Provide the (X, Y) coordinate of the cell's center where the given text is located.  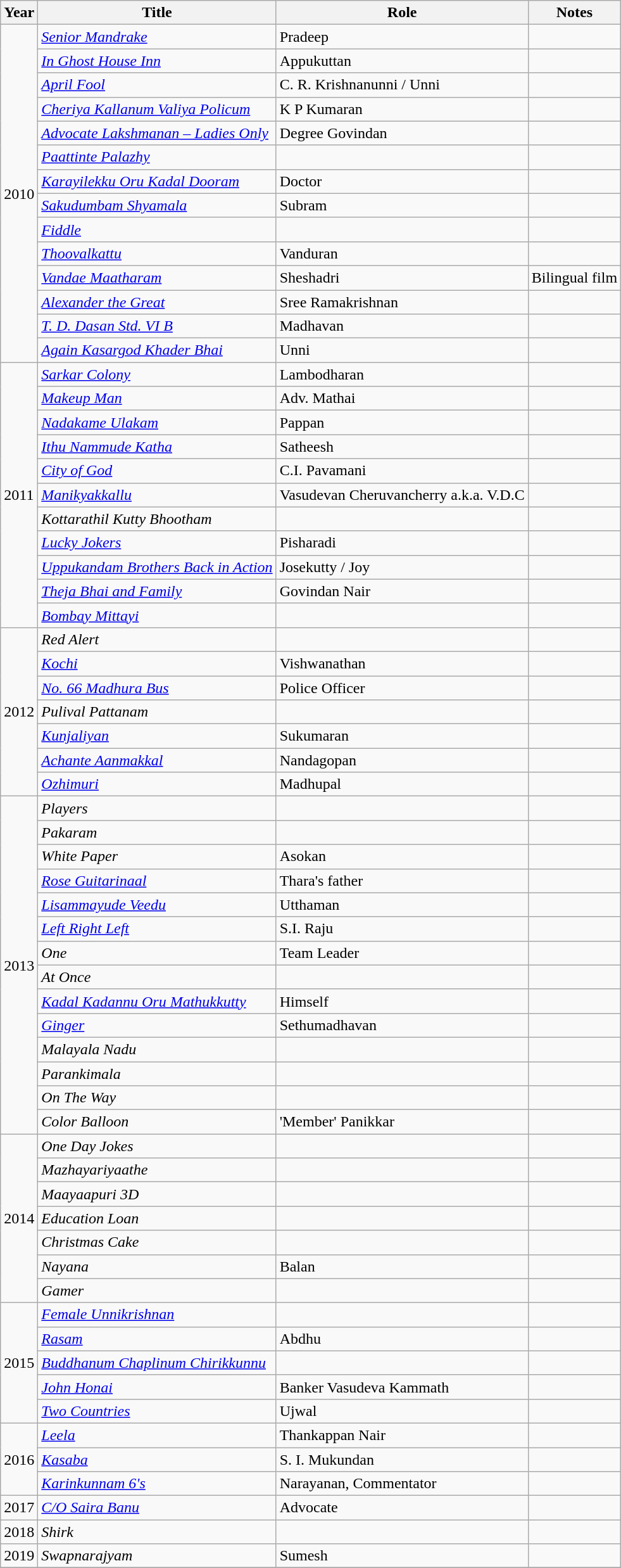
Unni (402, 350)
S. I. Mukundan (402, 1459)
Female Unnikrishnan (157, 1315)
Title (157, 13)
Adv. Mathai (402, 398)
S.I. Raju (402, 929)
White Paper (157, 857)
Buddhanum Chaplinum Chirikkunnu (157, 1363)
Theja Bhai and Family (157, 591)
Sukumaran (402, 736)
Shirk (157, 1532)
Ithu Nammude Katha (157, 447)
'Member' Panikkar (402, 1122)
Nandagopan (402, 760)
At Once (157, 977)
Parankimala (157, 1074)
Christmas Cake (157, 1242)
Balan (402, 1266)
Bilingual film (574, 277)
Josekutty / Joy (402, 567)
Govindan Nair (402, 591)
2019 (19, 1556)
On The Way (157, 1098)
2018 (19, 1532)
Cheriya Kallanum Valiya Policum (157, 109)
Mazhayariyaathe (157, 1170)
Himself (402, 1001)
Pappan (402, 423)
Role (402, 13)
Thara's father (402, 881)
C.I. Pavamani (402, 471)
John Honai (157, 1387)
Sheshadri (402, 277)
Malayala Nadu (157, 1049)
2015 (19, 1363)
T. D. Dasan Std. VI B (157, 326)
One Day Jokes (157, 1146)
Sumesh (402, 1556)
2013 (19, 966)
Gamer (157, 1291)
Nayana (157, 1266)
C/O Saira Banu (157, 1508)
Madhupal (402, 784)
Vasudevan Cheruvancherry a.k.a. V.D.C (402, 495)
Left Right Left (157, 929)
Year (19, 13)
Education Loan (157, 1218)
Again Kasargod Khader Bhai (157, 350)
Team Leader (402, 953)
Red Alert (157, 639)
Nadakame Ulakam (157, 423)
Banker Vasudeva Kammath (402, 1387)
Thankappan Nair (402, 1435)
Thoovalkattu (157, 253)
Asokan (402, 857)
No. 66 Madhura Bus (157, 687)
Abdhu (402, 1339)
Bombay Mittayi (157, 615)
2016 (19, 1459)
Sakudumbam Shyamala (157, 205)
Vanduran (402, 253)
April Fool (157, 85)
Sree Ramakrishnan (402, 302)
Swapnarajyam (157, 1556)
Pradeep (402, 37)
2017 (19, 1508)
Satheesh (402, 447)
Alexander the Great (157, 302)
One (157, 953)
K P Kumaran (402, 109)
2012 (19, 711)
Advocate Lakshmanan – Ladies Only (157, 133)
Karayilekku Oru Kadal Dooram (157, 181)
Degree Govindan (402, 133)
Makeup Man (157, 398)
Utthaman (402, 905)
Kadal Kadannu Oru Mathukkutty (157, 1001)
In Ghost House Inn (157, 61)
Rasam (157, 1339)
Advocate (402, 1508)
Karinkunnam 6's (157, 1484)
Ginger (157, 1025)
Ujwal (402, 1411)
Pulival Pattanam (157, 712)
Sethumadhavan (402, 1025)
Two Countries (157, 1411)
Lucky Jokers (157, 543)
Rose Guitarinaal (157, 881)
Sarkar Colony (157, 374)
2014 (19, 1218)
Doctor (402, 181)
City of God (157, 471)
Players (157, 808)
Vishwanathan (402, 663)
Kunjaliyan (157, 736)
Fiddle (157, 229)
2011 (19, 495)
Pisharadi (402, 543)
Pakaram (157, 832)
Maayaapuri 3D (157, 1194)
Paattinte Palazhy (157, 157)
Police Officer (402, 687)
Ozhimuri (157, 784)
C. R. Krishnanunni / Unni (402, 85)
Senior Mandrake (157, 37)
Achante Aanmakkal (157, 760)
Lambodharan (402, 374)
Appukuttan (402, 61)
Narayanan, Commentator (402, 1484)
Color Balloon (157, 1122)
Uppukandam Brothers Back in Action (157, 567)
Notes (574, 13)
Subram (402, 205)
Kasaba (157, 1459)
Lisammayude Veedu (157, 905)
2010 (19, 194)
Kochi (157, 663)
Manikyakkallu (157, 495)
Vandae Maatharam (157, 277)
Madhavan (402, 326)
Leela (157, 1435)
Kottarathil Kutty Bhootham (157, 519)
